From the cell containing the given text, extract its center point as [X, Y] coordinate. 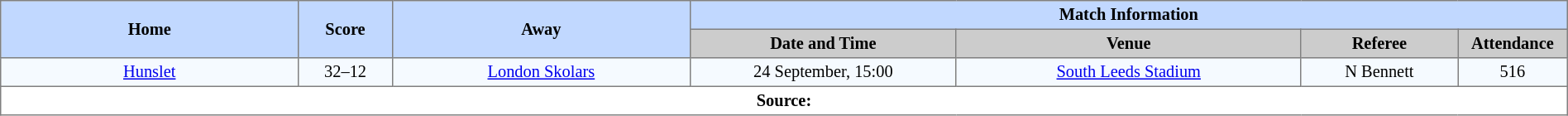
N Bennett [1379, 72]
Attendance [1513, 43]
Referee [1379, 43]
24 September, 15:00 [823, 72]
32–12 [346, 72]
516 [1513, 72]
Source: [784, 100]
London Skolars [541, 72]
Match Information [1128, 15]
Hunslet [150, 72]
South Leeds Stadium [1128, 72]
Date and Time [823, 43]
Away [541, 30]
Venue [1128, 43]
Score [346, 30]
Home [150, 30]
